Find where the given text appears and provide that cell's center as (x, y) coordinate. 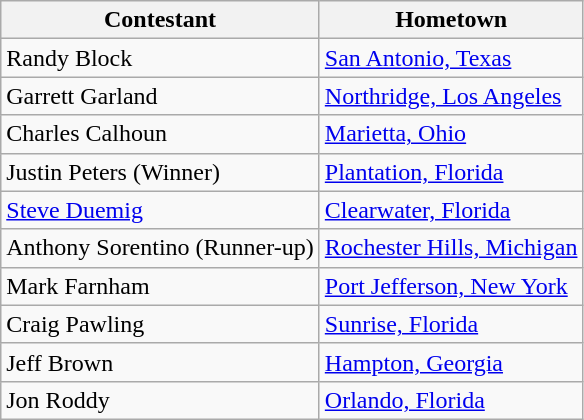
Jon Roddy (160, 400)
Orlando, Florida (451, 400)
Garrett Garland (160, 96)
Port Jefferson, New York (451, 286)
Anthony Sorentino (Runner-up) (160, 248)
Randy Block (160, 58)
Northridge, Los Angeles (451, 96)
Jeff Brown (160, 362)
Justin Peters (Winner) (160, 172)
Steve Duemig (160, 210)
Sunrise, Florida (451, 324)
Clearwater, Florida (451, 210)
Contestant (160, 20)
San Antonio, Texas (451, 58)
Charles Calhoun (160, 134)
Craig Pawling (160, 324)
Mark Farnham (160, 286)
Hampton, Georgia (451, 362)
Plantation, Florida (451, 172)
Hometown (451, 20)
Rochester Hills, Michigan (451, 248)
Marietta, Ohio (451, 134)
